Pinpoint the cell where the given text exists, returning its (X, Y) midpoint coordinate. 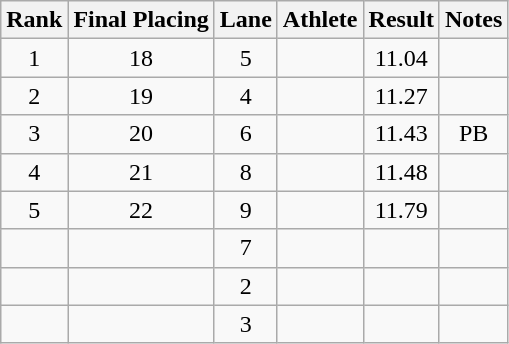
18 (141, 58)
11.48 (401, 172)
19 (141, 96)
Notes (473, 20)
Lane (246, 20)
11.04 (401, 58)
20 (141, 134)
21 (141, 172)
7 (246, 248)
PB (473, 134)
8 (246, 172)
Athlete (320, 20)
11.79 (401, 210)
1 (34, 58)
Rank (34, 20)
11.43 (401, 134)
Final Placing (141, 20)
9 (246, 210)
11.27 (401, 96)
22 (141, 210)
6 (246, 134)
Result (401, 20)
